From the cell containing the given text, extract its center point as [X, Y] coordinate. 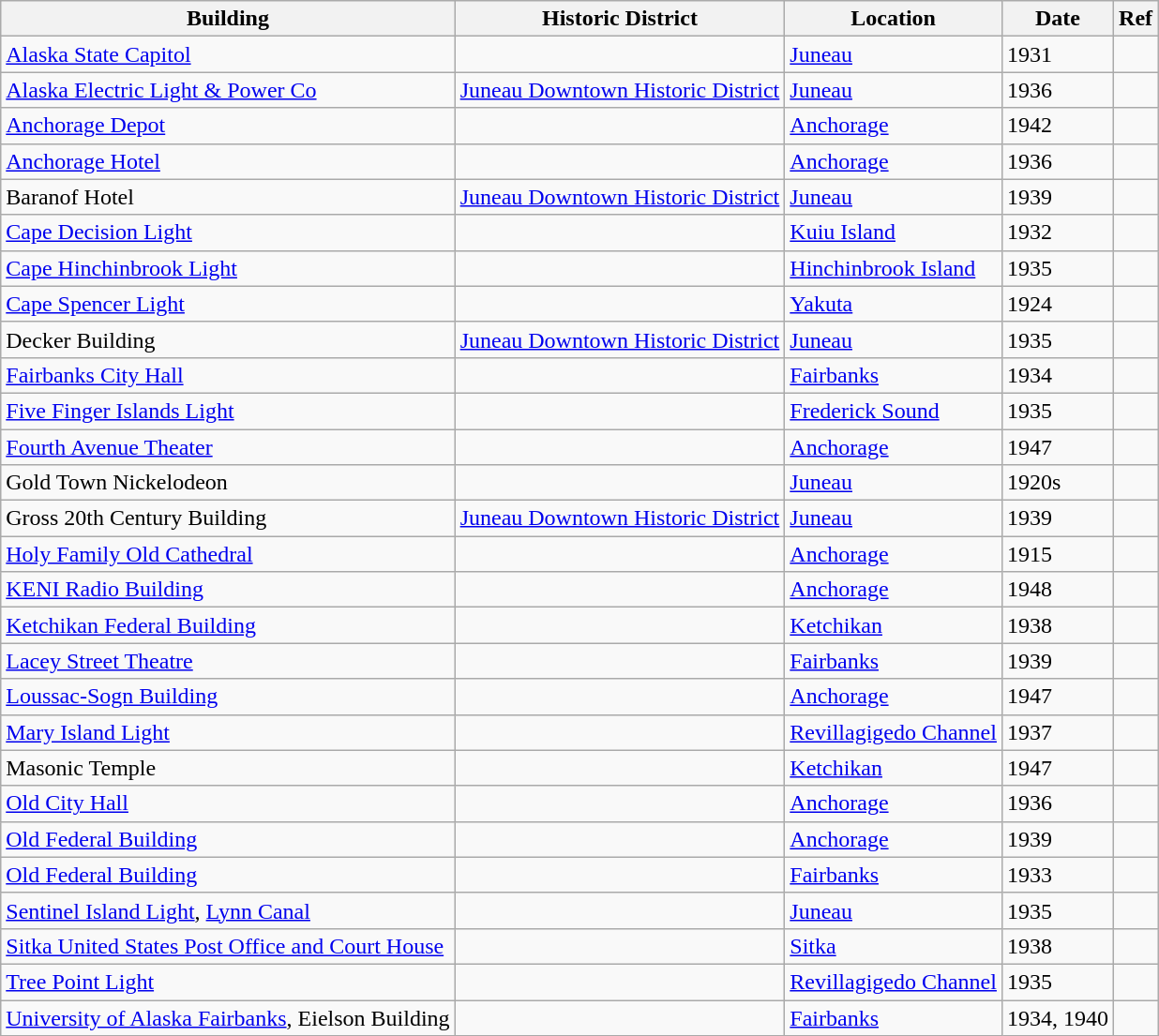
Date [1058, 19]
Cape Hinchinbrook Light [228, 268]
Decker Building [228, 339]
Location [894, 19]
1942 [1058, 126]
1934, 1940 [1058, 1017]
1920s [1058, 483]
Loussac-Sogn Building [228, 697]
Holy Family Old Cathedral [228, 554]
Ref [1136, 19]
Five Finger Islands Light [228, 411]
Cape Decision Light [228, 233]
Gross 20th Century Building [228, 518]
Ketchikan Federal Building [228, 625]
Sitka [894, 946]
Alaska Electric Light & Power Co [228, 90]
Sitka United States Post Office and Court House [228, 946]
Old City Hall [228, 803]
1924 [1058, 304]
Alaska State Capitol [228, 54]
Fourth Avenue Theater [228, 447]
Building [228, 19]
Fairbanks City Hall [228, 375]
1915 [1058, 554]
Hinchinbrook Island [894, 268]
Frederick Sound [894, 411]
KENI Radio Building [228, 590]
Cape Spencer Light [228, 304]
1933 [1058, 875]
Lacey Street Theatre [228, 661]
Yakuta [894, 304]
1937 [1058, 732]
Sentinel Island Light, Lynn Canal [228, 910]
Gold Town Nickelodeon [228, 483]
1932 [1058, 233]
Mary Island Light [228, 732]
Anchorage Depot [228, 126]
Kuiu Island [894, 233]
Historic District [620, 19]
Baranof Hotel [228, 197]
Masonic Temple [228, 768]
University of Alaska Fairbanks, Eielson Building [228, 1017]
1948 [1058, 590]
1934 [1058, 375]
Tree Point Light [228, 982]
Anchorage Hotel [228, 161]
1931 [1058, 54]
